Determine the (X, Y) coordinate at the center of the cell enclosing the given text.  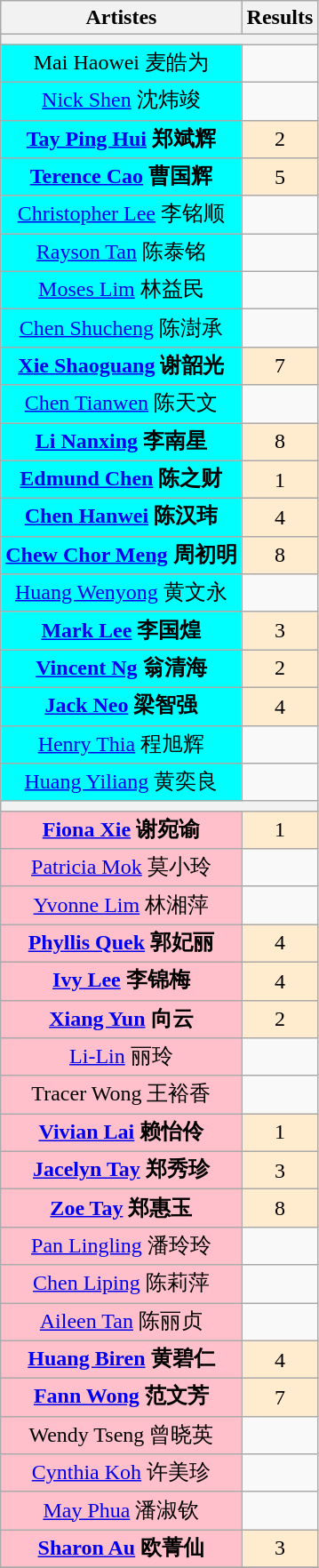
Xie Shaoguang 谢韶光 (121, 366)
Huang Biren 黄碧仁 (121, 1360)
Fann Wong 范文芳 (121, 1397)
Fiona Xie 谢宛谕 (121, 830)
Results (280, 18)
Cynthia Koh 许美珍 (121, 1474)
May Phua 潘淑钦 (121, 1511)
Nick Shen 沈炜竣 (121, 101)
Tracer Wong 王裕香 (121, 1095)
Christopher Lee 李铭顺 (121, 215)
Mark Lee 李国煌 (121, 631)
Chen Tianwen 陈天文 (121, 404)
Vincent Ng 翁清海 (121, 668)
Jack Neo 梁智强 (121, 706)
Henry Thia 程旭辉 (121, 745)
5 (280, 178)
Edmund Chen 陈之财 (121, 480)
Mai Haowei 麦皓为 (121, 64)
Huang Yiliang 黄奕良 (121, 782)
Huang Wenyong 黄文永 (121, 594)
Aileen Tan 陈丽贞 (121, 1323)
Li Nanxing 李南星 (121, 443)
Patricia Mok 莫小玲 (121, 868)
Chen Hanwei 陈汉玮 (121, 517)
Phyllis Quek 郭妃丽 (121, 944)
Moses Lim 林益民 (121, 290)
Chen Shucheng 陈澍承 (121, 329)
Li-Lin 丽玲 (121, 1058)
Artistes (121, 18)
Zoe Tay 郑惠玉 (121, 1209)
Xiang Yun 向云 (121, 1019)
Pan Lingling 潘玲玲 (121, 1246)
Sharon Au 欧菁仙 (121, 1548)
Ivy Lee 李锦梅 (121, 981)
Rayson Tan 陈泰铭 (121, 252)
Terence Cao 曹国辉 (121, 178)
Tay Ping Hui 郑斌辉 (121, 139)
Wendy Tseng 曾晓英 (121, 1435)
Yvonne Lim 林湘萍 (121, 905)
Chew Chor Meng 周初明 (121, 555)
Jacelyn Tay 郑秀珍 (121, 1170)
Vivian Lai 赖怡伶 (121, 1132)
Chen Liping 陈莉萍 (121, 1284)
